Return the (X, Y) coordinate for the center point of the cell that contains the specified text.  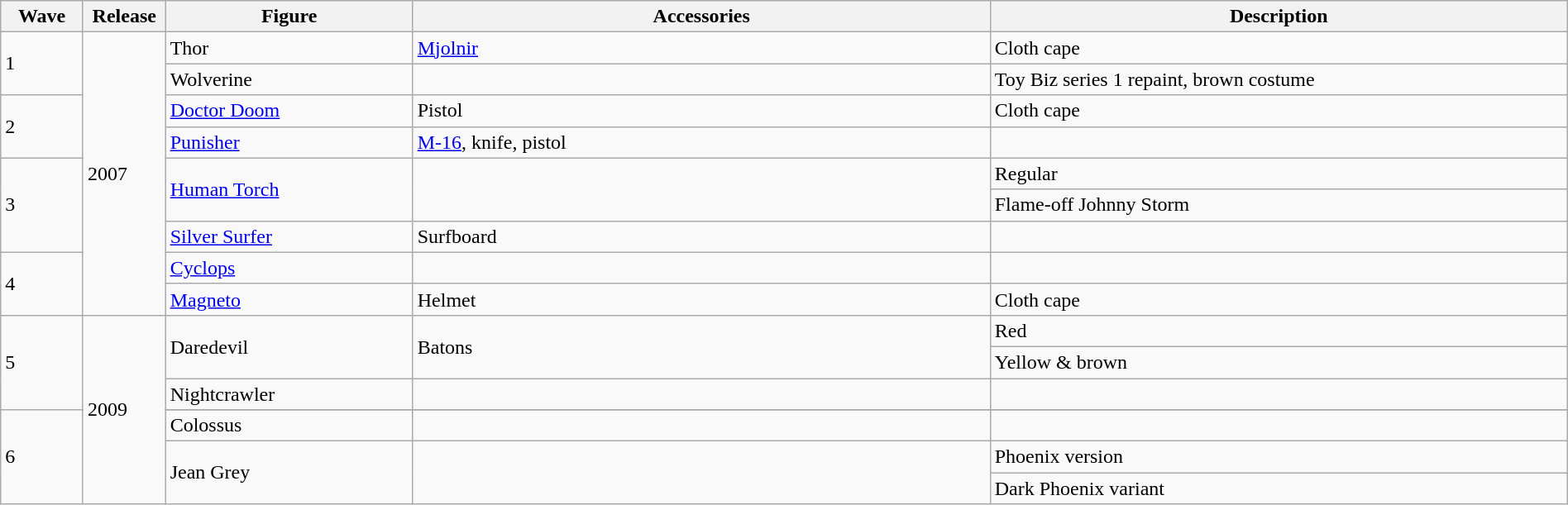
Silver Surfer (289, 236)
Red (1279, 331)
Helmet (701, 299)
Nightcrawler (289, 394)
Daredevil (289, 346)
Pistol (701, 111)
Release (124, 17)
Doctor Doom (289, 111)
Dark Phoenix variant (1279, 488)
M-16, knife, pistol (701, 142)
Punisher (289, 142)
Wave (42, 17)
Regular (1279, 174)
6 (42, 457)
Figure (289, 17)
2 (42, 126)
Thor (289, 48)
2009 (124, 409)
Magneto (289, 299)
Phoenix version (1279, 457)
Yellow & brown (1279, 362)
Accessories (701, 17)
Surfboard (701, 236)
Mjolnir (701, 48)
Batons (701, 346)
Toy Biz series 1 repaint, brown costume (1279, 79)
Wolverine (289, 79)
3 (42, 205)
5 (42, 362)
Colossus (289, 426)
Cyclops (289, 268)
2007 (124, 174)
Jean Grey (289, 473)
Description (1279, 17)
Flame-off Johnny Storm (1279, 205)
4 (42, 283)
Human Torch (289, 189)
1 (42, 64)
